Identify which cell holds the provided text, then report its [X, Y] central coordinate. 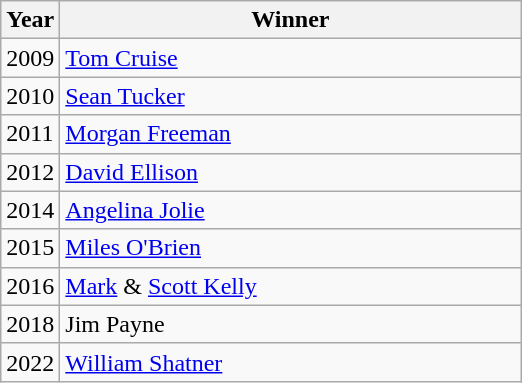
David Ellison [290, 172]
2011 [30, 134]
Morgan Freeman [290, 134]
Jim Payne [290, 324]
Miles O'Brien [290, 248]
2014 [30, 210]
2018 [30, 324]
Angelina Jolie [290, 210]
2012 [30, 172]
Winner [290, 20]
Mark & Scott Kelly [290, 286]
Sean Tucker [290, 96]
Tom Cruise [290, 58]
2009 [30, 58]
2022 [30, 362]
William Shatner [290, 362]
Year [30, 20]
2016 [30, 286]
2015 [30, 248]
2010 [30, 96]
